Pinpoint the cell where the given text exists, returning its (X, Y) midpoint coordinate. 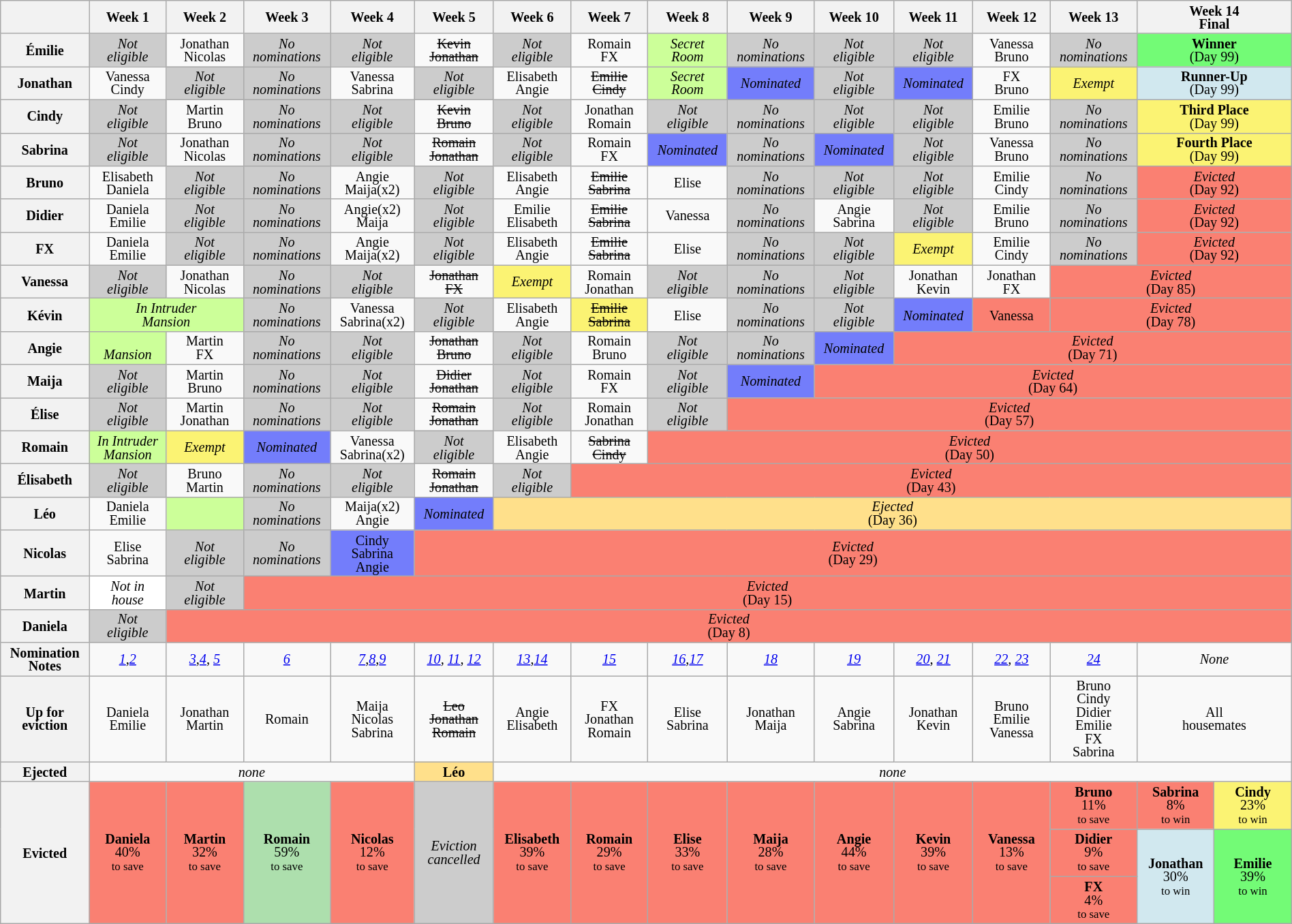
Bruno11%to save (1094, 806)
Maija(x2)Angie (372, 514)
Evicted(Day 85) (1171, 282)
Evicted(Day 29) (853, 553)
16,17 (688, 660)
AngieElisabeth (532, 720)
Kévin (45, 315)
JonathanMartin (204, 720)
FXJonathanRomain (609, 720)
Evicted(Day 71) (1092, 349)
Émilie (45, 50)
BrunoMartin (204, 481)
22, 23 (1011, 660)
SabrinaCindy (609, 447)
LeoJonathanRomain (454, 720)
NominationNotes (45, 660)
Week 11 (933, 18)
RomainBruno (609, 349)
VanessaCindy (128, 83)
Runner-Up(Day 99) (1214, 83)
Angie(x2)Maija (372, 217)
Maija (45, 382)
24 (1094, 660)
JonathanBruno (454, 349)
ElisabethDaniela (128, 183)
Week 8 (688, 18)
Week 9 (771, 18)
Élise (45, 414)
MartinJonathan (204, 414)
MartinFX (204, 349)
Week 10 (854, 18)
Evicted(Day 8) (729, 627)
1,2 (128, 660)
Evicted(Day 78) (1171, 315)
Evicted(Day 57) (1009, 414)
JonathanMaija (771, 720)
Week 14Final (1214, 18)
BrunoEmilieVanessa (1011, 720)
Up foreviction (45, 720)
JonathanRomain (609, 117)
Evicted(Day 15) (767, 593)
VanessaSabrina (372, 83)
19 (854, 660)
Ejected (45, 771)
Mansion (128, 349)
Martin (45, 593)
BrunoCindyDidierEmilieFXSabrina (1094, 720)
Third Place(Day 99) (1214, 117)
Winner(Day 99) (1214, 50)
Cindy (45, 117)
13,14 (532, 660)
Week 4 (372, 18)
FX (45, 249)
Didier9%to save (1094, 853)
Daniela (45, 627)
CindySabrinaAngie (372, 553)
Sabrina (45, 150)
18 (771, 660)
Cindy 23%to win (1252, 806)
EmilieElisabeth (532, 217)
Week 6 (532, 18)
Fourth Place(Day 99) (1214, 150)
Evicted(Day 64) (1053, 382)
10, 11, 12 (454, 660)
Sabrina 8%to win (1176, 806)
Emilie 39%to win (1252, 876)
Week 3 (287, 18)
Week 12 (1011, 18)
DidierJonathan (454, 382)
FXBruno (1011, 83)
MaijaNicolasSabrina (372, 720)
15 (609, 660)
KevinJonathan (454, 50)
Week 7 (609, 18)
None (1214, 660)
Jonathan (45, 83)
Evicted(Day 43) (931, 481)
Élisabeth (45, 481)
Week 2 (204, 18)
20, 21 (933, 660)
Bruno (45, 183)
Ejected(Day 36) (893, 514)
Didier (45, 217)
Angie (45, 349)
3,4, 5 (204, 660)
7,8,9 (372, 660)
Week 13 (1094, 18)
6 (287, 660)
Week 5 (454, 18)
Jonathan 30%to win (1176, 876)
Week 1 (128, 18)
Nicolas (45, 553)
Not inhouse (128, 593)
KevinBruno (454, 117)
Allhousemates (1214, 720)
Evicted(Day 50) (970, 447)
